Pinpoint the cell where the given text exists, returning its [x, y] midpoint coordinate. 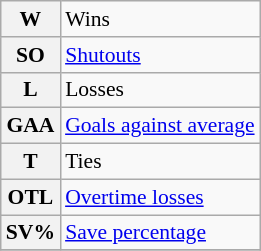
W [30, 19]
Losses [160, 90]
Ties [160, 162]
SV% [30, 233]
Goals against average [160, 126]
L [30, 90]
Overtime losses [160, 197]
GAA [30, 126]
SO [30, 55]
Shutouts [160, 55]
T [30, 162]
OTL [30, 197]
Save percentage [160, 233]
Wins [160, 19]
